Capture the cell that displays the provided text and extract its [x, y] central coordinate. 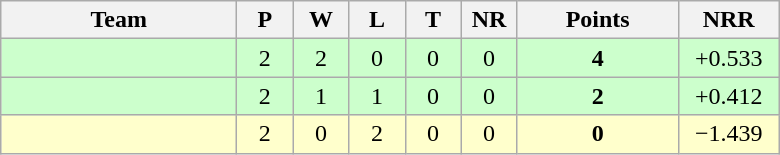
NRR [728, 20]
+0.412 [728, 96]
Team [119, 20]
4 [598, 58]
W [321, 20]
Points [598, 20]
P [265, 20]
−1.439 [728, 134]
L [377, 20]
T [433, 20]
+0.533 [728, 58]
NR [489, 20]
